Identify which cell holds the provided text, then report its (X, Y) central coordinate. 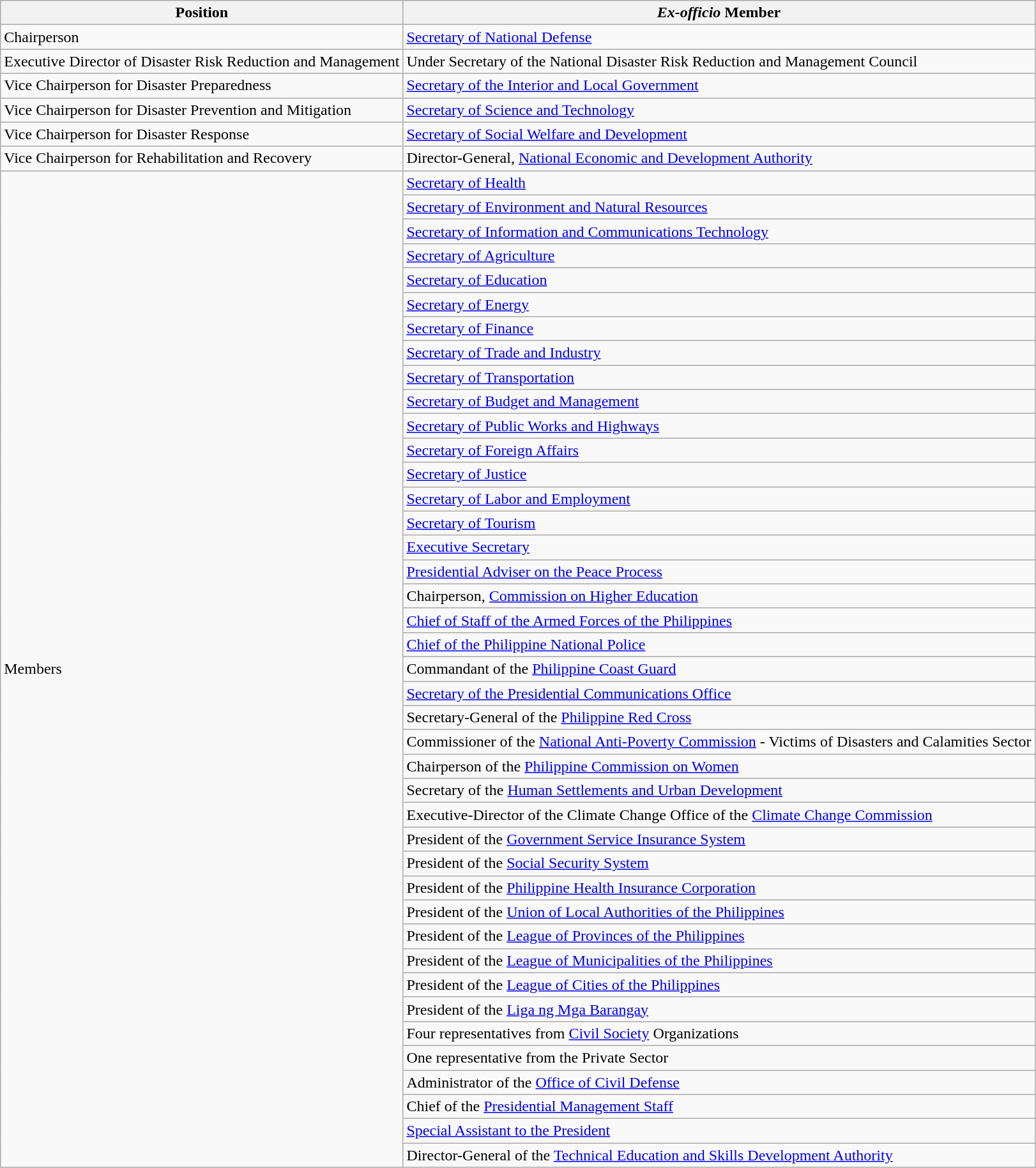
Director-General, National Economic and Development Authority (719, 158)
President of the Social Security System (719, 863)
President of the Liga ng Mga Barangay (719, 1009)
Secretary of Finance (719, 329)
Chairperson of the Philippine Commission on Women (719, 766)
Executive Director of Disaster Risk Reduction and Management (202, 61)
Executive-Director of the Climate Change Office of the Climate Change Commission (719, 815)
Secretary of Energy (719, 305)
Ex-officio Member (719, 13)
Chairperson, Commission on Higher Education (719, 596)
President of the League of Cities of the Philippines (719, 985)
Vice Chairperson for Disaster Prevention and Mitigation (202, 110)
Chief of the Presidential Management Staff (719, 1107)
President of the Union of Local Authorities of the Philippines (719, 912)
President of the League of Provinces of the Philippines (719, 936)
Presidential Adviser on the Peace Process (719, 572)
Secretary of Tourism (719, 523)
President of the League of Municipalities of the Philippines (719, 960)
Secretary of Foreign Affairs (719, 450)
Secretary of Science and Technology (719, 110)
Director-General of the Technical Education and Skills Development Authority (719, 1155)
Secretary of Labor and Employment (719, 499)
Secretary of Environment and Natural Resources (719, 207)
Secretary of the Human Settlements and Urban Development (719, 791)
Special Assistant to the President (719, 1131)
One representative from the Private Sector (719, 1058)
Secretary of Information and Communications Technology (719, 231)
Under Secretary of the National Disaster Risk Reduction and Management Council (719, 61)
Administrator of the Office of Civil Defense (719, 1082)
Four representatives from Civil Society Organizations (719, 1033)
Secretary of Agriculture (719, 255)
Chief of the Philippine National Police (719, 644)
Secretary of Social Welfare and Development (719, 134)
Secretary of the Interior and Local Government (719, 86)
Secretary of Budget and Management (719, 402)
Secretary of Justice (719, 474)
Position (202, 13)
Secretary of the Presidential Communications Office (719, 693)
President of the Philippine Health Insurance Corporation (719, 888)
Secretary of Public Works and Highways (719, 426)
Members (202, 669)
Secretary of Transportation (719, 377)
Commissioner of the National Anti-Poverty Commission - Victims of Disasters and Calamities Sector (719, 742)
Chairperson (202, 37)
Secretary of National Defense (719, 37)
Secretary of Trade and Industry (719, 353)
Chief of Staff of the Armed Forces of the Philippines (719, 620)
President of the Government Service Insurance System (719, 839)
Secretary of Health (719, 183)
Commandant of the Philippine Coast Guard (719, 669)
Executive Secretary (719, 547)
Secretary-General of the Philippine Red Cross (719, 718)
Vice Chairperson for Rehabilitation and Recovery (202, 158)
Vice Chairperson for Disaster Preparedness (202, 86)
Vice Chairperson for Disaster Response (202, 134)
Secretary of Education (719, 280)
